Pinpoint the cell where the given text exists, returning its [x, y] midpoint coordinate. 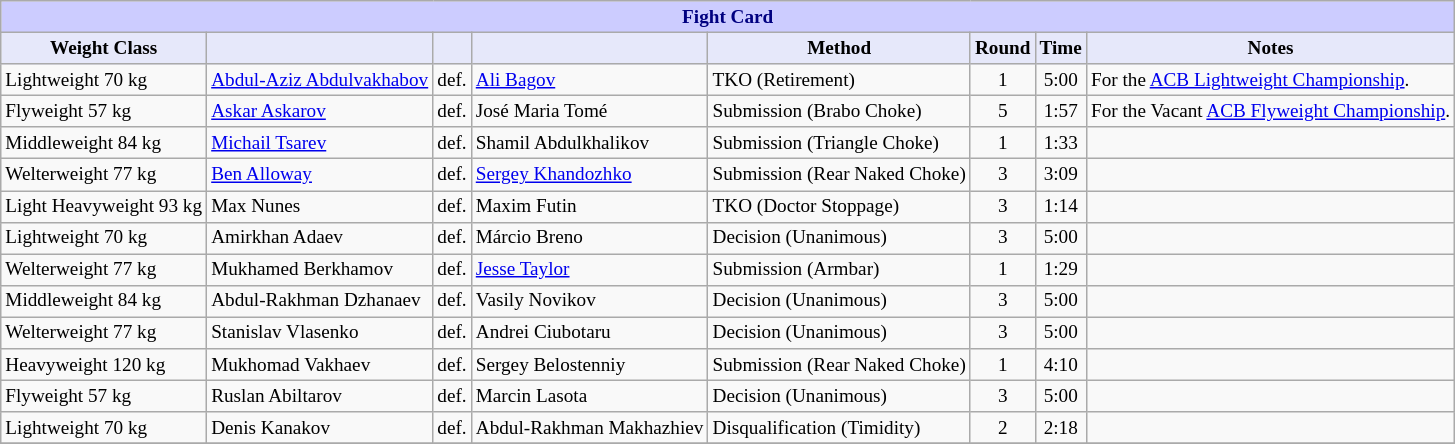
2:18 [1060, 428]
José Maria Tomé [590, 111]
Jesse Taylor [590, 270]
Mukhomad Vakhaev [320, 365]
1:14 [1060, 206]
Round [1002, 48]
Michail Tsarev [320, 143]
Andrei Ciubotaru [590, 333]
For the ACB Lightweight Championship. [1270, 80]
Denis Kanakov [320, 428]
Light Heavyweight 93 kg [104, 206]
Askar Askarov [320, 111]
Mukhamed Berkhamov [320, 270]
Sergey Belostenniy [590, 365]
Weight Class [104, 48]
Sergey Khandozhko [590, 175]
Ali Bagov [590, 80]
TKO (Retirement) [839, 80]
Time [1060, 48]
Heavyweight 120 kg [104, 365]
Submission (Brabo Choke) [839, 111]
4:10 [1060, 365]
1:57 [1060, 111]
3:09 [1060, 175]
1:33 [1060, 143]
Amirkhan Adaev [320, 238]
5 [1002, 111]
Shamil Abdulkhalikov [590, 143]
Maxim Futin [590, 206]
TKO (Doctor Stoppage) [839, 206]
Submission (Armbar) [839, 270]
Abdul-Rakhman Dzhanaev [320, 301]
Method [839, 48]
Disqualification (Timidity) [839, 428]
Max Nunes [320, 206]
Marcin Lasota [590, 396]
Abdul-Rakhman Makhazhiev [590, 428]
Notes [1270, 48]
Abdul-Aziz Abdulvakhabov [320, 80]
Fight Card [728, 17]
Márcio Breno [590, 238]
Submission (Triangle Choke) [839, 143]
Ben Alloway [320, 175]
For the Vacant ACB Flyweight Championship. [1270, 111]
Ruslan Abiltarov [320, 396]
Stanislav Vlasenko [320, 333]
1:29 [1060, 270]
2 [1002, 428]
Vasily Novikov [590, 301]
